Return (X, Y) of the center of cell containing provided text 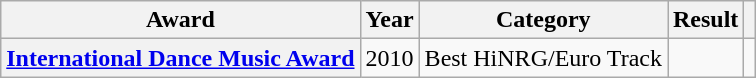
Award (180, 20)
International Dance Music Award (180, 58)
Year (390, 20)
Category (543, 20)
2010 (390, 58)
Best HiNRG/Euro Track (543, 58)
Result (706, 20)
